Output the (x, y) coordinate of the center of the cell containing the given text.  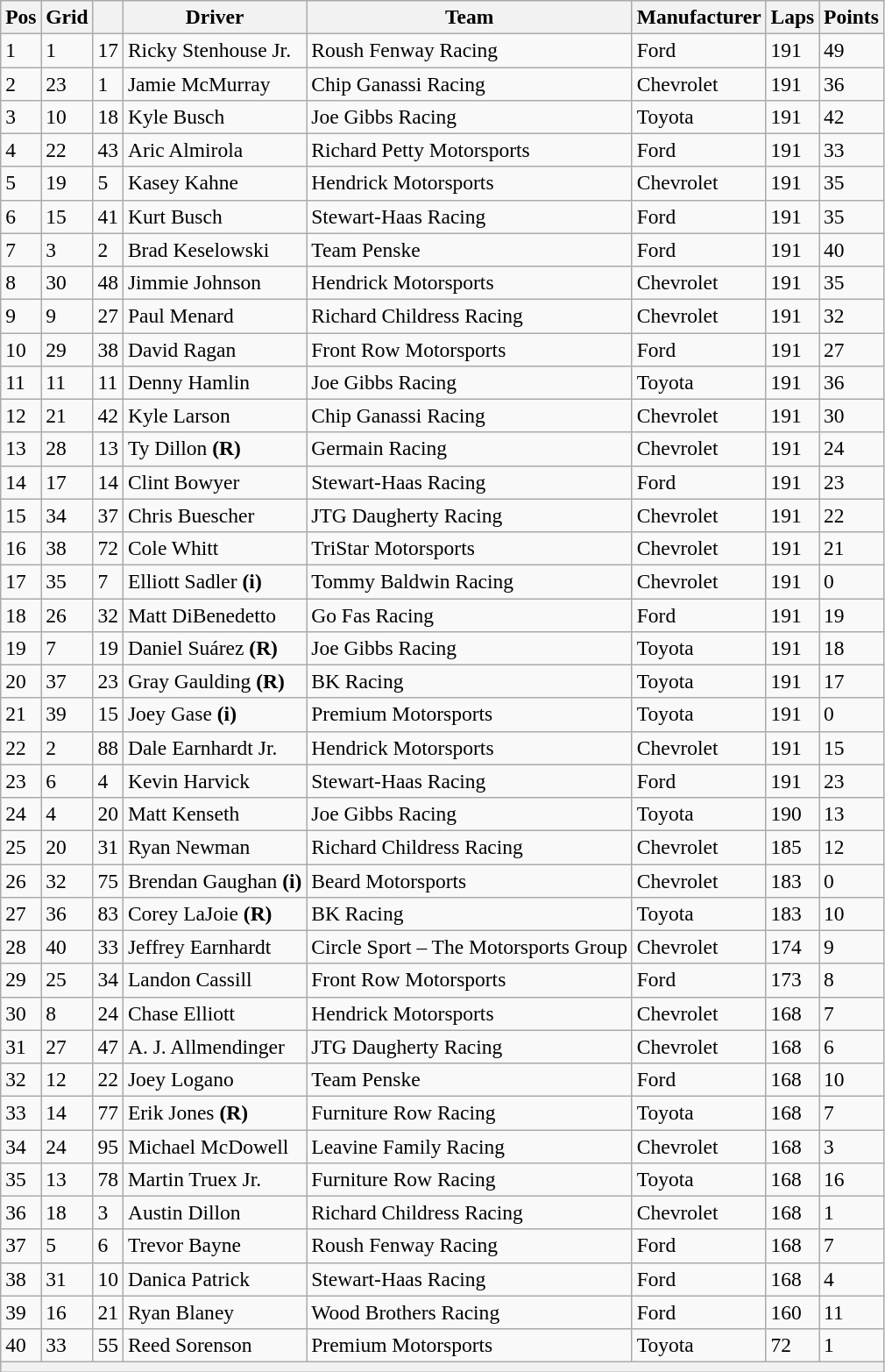
Chase Elliott (214, 1013)
Beard Motorsports (470, 880)
Ryan Blaney (214, 1312)
Tommy Baldwin Racing (470, 581)
43 (108, 150)
Erik Jones (R) (214, 1113)
Dale Earnhardt Jr. (214, 748)
Manufacturer (699, 17)
Reed Sorenson (214, 1345)
173 (792, 980)
55 (108, 1345)
190 (792, 814)
Ryan Newman (214, 847)
A. J. Allmendinger (214, 1047)
Matt DiBenedetto (214, 615)
75 (108, 880)
Ty Dillon (R) (214, 449)
Pos (21, 17)
Circle Sport – The Motorsports Group (470, 947)
Leavine Family Racing (470, 1146)
Kasey Kahne (214, 183)
Points (852, 17)
Kurt Busch (214, 217)
Joey Logano (214, 1079)
Jimmie Johnson (214, 282)
77 (108, 1113)
Team (470, 17)
Corey LaJoie (R) (214, 913)
Matt Kenseth (214, 814)
Germain Racing (470, 449)
Elliott Sadler (i) (214, 581)
88 (108, 748)
Driver (214, 17)
185 (792, 847)
Michael McDowell (214, 1146)
Go Fas Racing (470, 615)
Brad Keselowski (214, 250)
Daniel Suárez (R) (214, 648)
Austin Dillon (214, 1212)
Kyle Busch (214, 117)
Laps (792, 17)
Ricky Stenhouse Jr. (214, 50)
174 (792, 947)
Jamie McMurray (214, 83)
Cole Whitt (214, 548)
95 (108, 1146)
Landon Cassill (214, 980)
49 (852, 50)
Wood Brothers Racing (470, 1312)
78 (108, 1179)
Chris Buescher (214, 515)
Grid (67, 17)
160 (792, 1312)
48 (108, 282)
Gray Gaulding (R) (214, 681)
Clint Bowyer (214, 482)
Trevor Bayne (214, 1246)
Kevin Harvick (214, 781)
47 (108, 1047)
Denny Hamlin (214, 382)
Brendan Gaughan (i) (214, 880)
Danica Patrick (214, 1279)
Aric Almirola (214, 150)
TriStar Motorsports (470, 548)
Richard Petty Motorsports (470, 150)
41 (108, 217)
David Ragan (214, 349)
Martin Truex Jr. (214, 1179)
Jeffrey Earnhardt (214, 947)
Paul Menard (214, 316)
Kyle Larson (214, 416)
Joey Gase (i) (214, 714)
83 (108, 913)
